Pinpoint the cell where the given text exists, returning its [X, Y] midpoint coordinate. 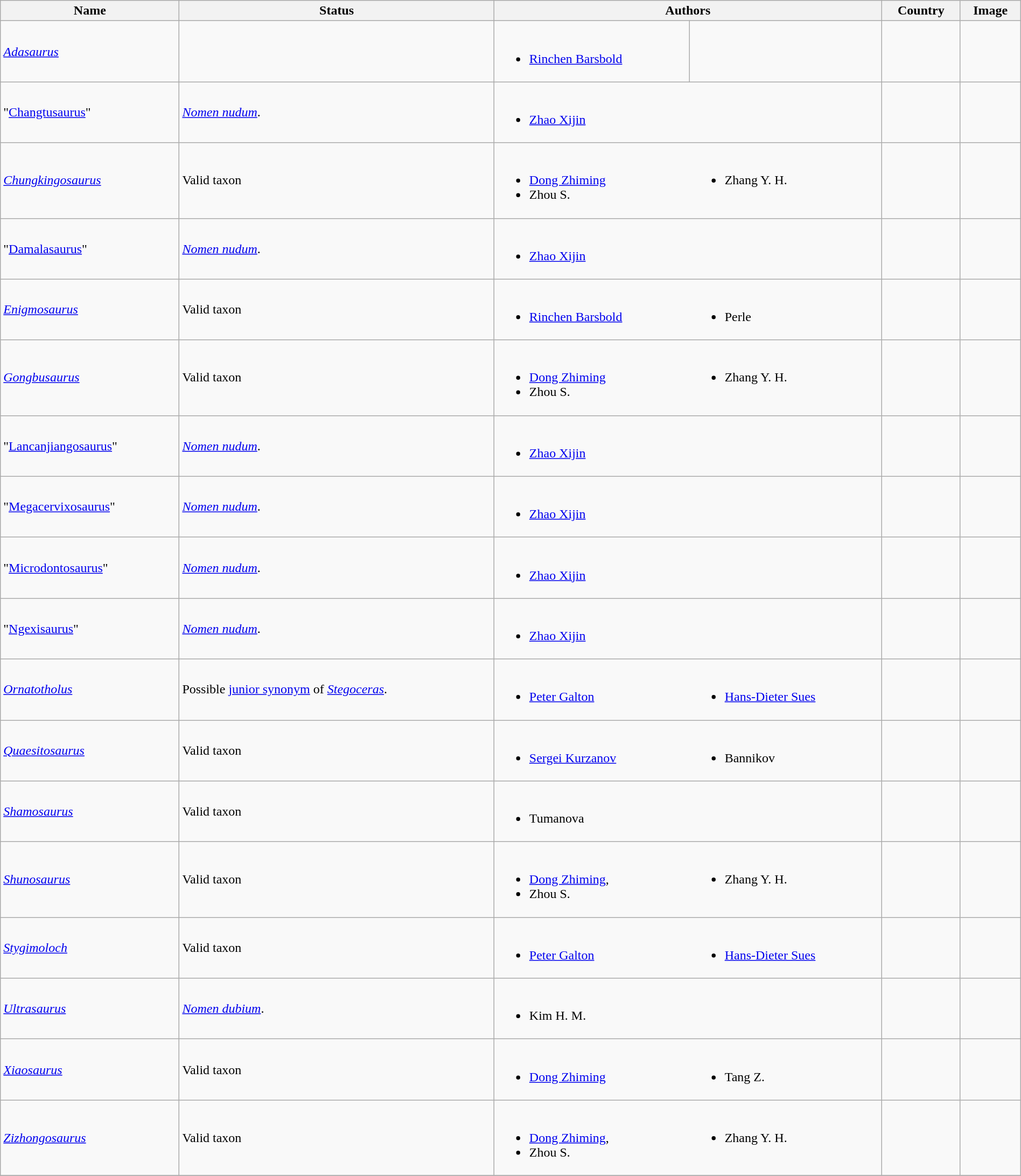
Stygimoloch [90, 948]
Shunosaurus [90, 880]
Xiaosaurus [90, 1070]
Quaesitosaurus [90, 750]
Adasaurus [90, 52]
Tang Z. [786, 1070]
"Changtusaurus" [90, 112]
Name [90, 11]
"Microdontosaurus" [90, 568]
Ornatotholus [90, 690]
"Ngexisaurus" [90, 628]
Nomen dubium. [337, 1008]
Sergei Kurzanov [592, 750]
"Megacervixosaurus" [90, 506]
Country [921, 11]
Status [337, 11]
Image [990, 11]
Possible junior synonym of Stegoceras. [337, 690]
Enigmosaurus [90, 309]
Chungkingosaurus [90, 180]
Kim H. M. [592, 1008]
Authors [688, 11]
Dong Zhiming [592, 1070]
"Damalasaurus" [90, 249]
Gongbusaurus [90, 378]
Shamosaurus [90, 811]
Tumanova [592, 811]
Ultrasaurus [90, 1008]
Zizhongosaurus [90, 1138]
"Lancanjiangosaurus" [90, 446]
Perle [786, 309]
Bannikov [786, 750]
